Detect which cell encompasses the target text, then output its [x, y] center coordinate. 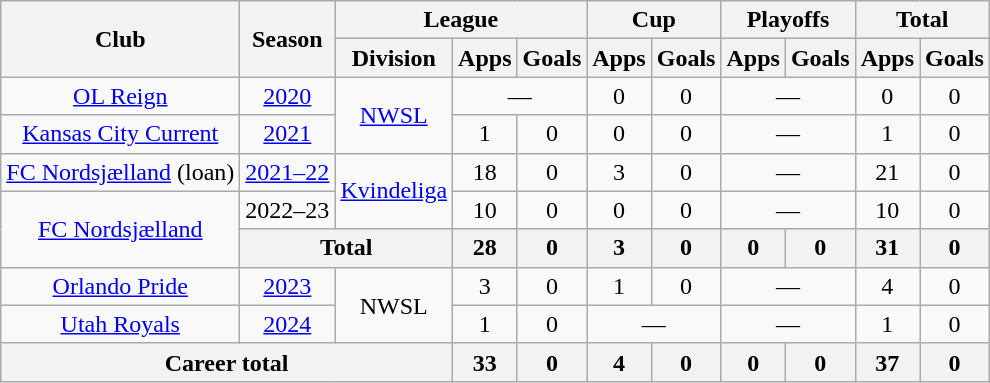
OL Reign [120, 96]
Season [288, 39]
Orlando Pride [120, 286]
2020 [288, 96]
37 [887, 362]
Division [394, 58]
2024 [288, 324]
FC Nordsjælland [120, 229]
Kansas City Current [120, 134]
Playoffs [788, 20]
2022–23 [288, 210]
2023 [288, 286]
28 [485, 248]
League [461, 20]
Career total [227, 362]
18 [485, 172]
Club [120, 39]
FC Nordsjælland (loan) [120, 172]
Cup [654, 20]
2021–22 [288, 172]
33 [485, 362]
2021 [288, 134]
21 [887, 172]
31 [887, 248]
Utah Royals [120, 324]
Kvindeliga [394, 191]
